Return the (X, Y) coordinate for the center point of the cell that contains the specified text.  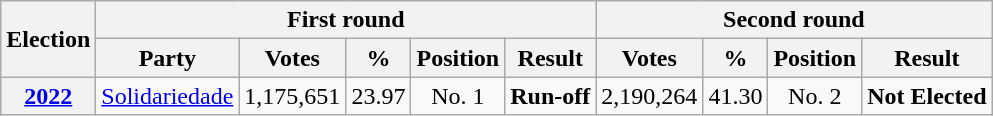
Run-off (550, 96)
23.97 (378, 96)
First round (346, 20)
No. 2 (815, 96)
1,175,651 (292, 96)
Not Elected (927, 96)
41.30 (736, 96)
No. 1 (458, 96)
Election (48, 39)
Second round (794, 20)
Party (168, 58)
2022 (48, 96)
2,190,264 (650, 96)
Solidariedade (168, 96)
